Locate the cell with the specified text and output its [x, y] center coordinate. 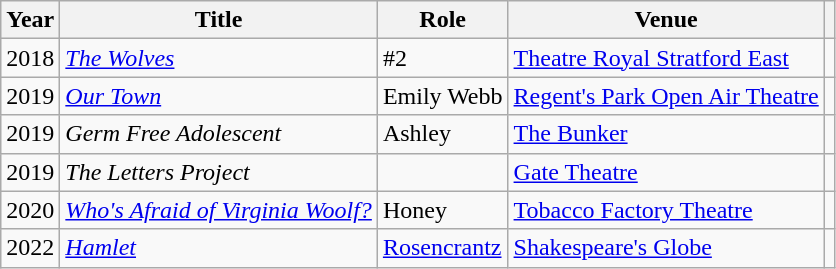
Regent's Park Open Air Theatre [666, 96]
Honey [442, 210]
2022 [30, 248]
Gate Theatre [666, 172]
Role [442, 20]
Ashley [442, 134]
#2 [442, 58]
2020 [30, 210]
The Bunker [666, 134]
Theatre Royal Stratford East [666, 58]
2018 [30, 58]
The Letters Project [219, 172]
Our Town [219, 96]
Year [30, 20]
Title [219, 20]
Emily Webb [442, 96]
Tobacco Factory Theatre [666, 210]
Venue [666, 20]
Hamlet [219, 248]
The Wolves [219, 58]
Who's Afraid of Virginia Woolf? [219, 210]
Shakespeare's Globe [666, 248]
Germ Free Adolescent [219, 134]
Rosencrantz [442, 248]
